Return (x, y) of the center of cell containing provided text 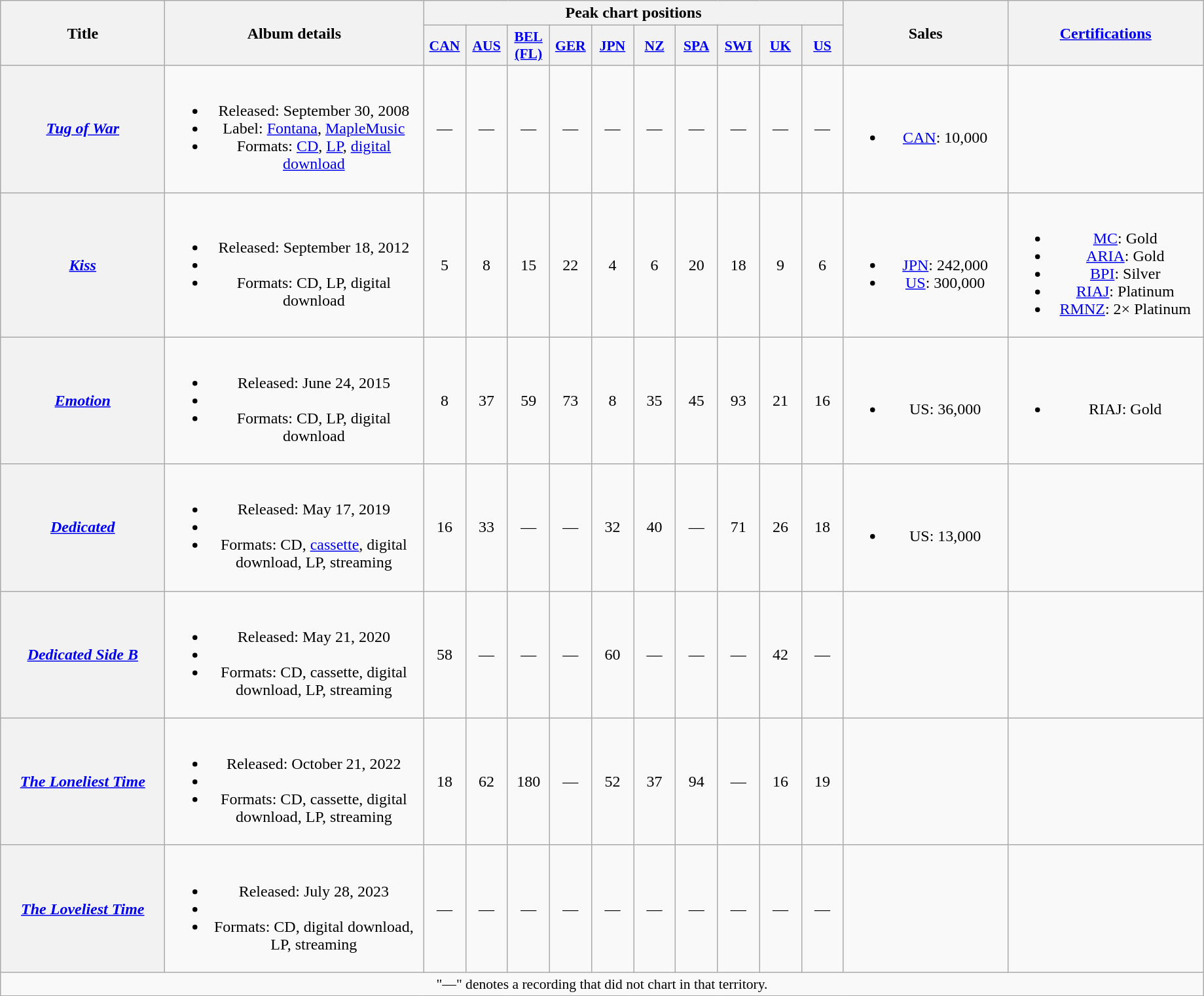
The Loneliest Time (82, 781)
9 (780, 264)
SPA (697, 46)
73 (570, 400)
US: 13,000 (926, 527)
58 (445, 654)
94 (697, 781)
UK (780, 46)
20 (697, 264)
Released: September 18, 2012Formats: CD, LP, digital download (295, 264)
Sales (926, 33)
Released: June 24, 2015Formats: CD, LP, digital download (295, 400)
33 (486, 527)
45 (697, 400)
26 (780, 527)
SWI (739, 46)
22 (570, 264)
32 (612, 527)
71 (739, 527)
93 (739, 400)
Peak chart positions (634, 13)
42 (780, 654)
Title (82, 33)
62 (486, 781)
4 (612, 264)
US: 36,000 (926, 400)
19 (822, 781)
RIAJ: Gold (1105, 400)
60 (612, 654)
52 (612, 781)
Dedicated (82, 527)
Released: October 21, 2022Formats: CD, cassette, digital download, LP, streaming (295, 781)
Released: July 28, 2023Formats: CD, digital download, LP, streaming (295, 908)
NZ (655, 46)
GER (570, 46)
Released: September 30, 2008Label: Fontana, MapleMusicFormats: CD, LP, digital download (295, 129)
59 (528, 400)
Tug of War (82, 129)
Released: May 21, 2020Formats: CD, cassette, digital download, LP, streaming (295, 654)
180 (528, 781)
JPN: 242,000US: 300,000 (926, 264)
Album details (295, 33)
JPN (612, 46)
The Loveliest Time (82, 908)
15 (528, 264)
5 (445, 264)
CAN: 10,000 (926, 129)
Kiss (82, 264)
AUS (486, 46)
Emotion (82, 400)
"—" denotes a recording that did not chart in that territory. (602, 984)
Released: May 17, 2019Formats: CD, cassette, digital download, LP, streaming (295, 527)
BEL(FL) (528, 46)
MC: GoldARIA: GoldBPI: SilverRIAJ: PlatinumRMNZ: 2× Platinum (1105, 264)
40 (655, 527)
35 (655, 400)
Certifications (1105, 33)
CAN (445, 46)
21 (780, 400)
US (822, 46)
Dedicated Side B (82, 654)
